From the cell containing the given text, extract its center point as [x, y] coordinate. 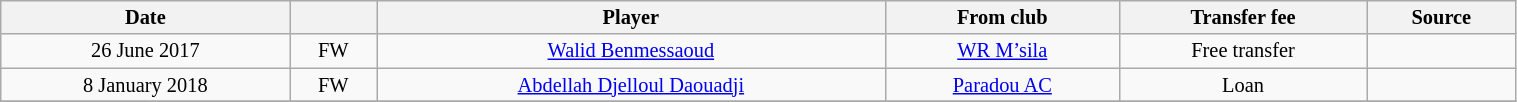
26 June 2017 [146, 51]
Loan [1242, 85]
Walid Benmessaoud [632, 51]
8 January 2018 [146, 85]
Paradou AC [1002, 85]
Player [632, 17]
Abdellah Djelloul Daouadji [632, 85]
From club [1002, 17]
WR M’sila [1002, 51]
Free transfer [1242, 51]
Transfer fee [1242, 17]
Source [1442, 17]
Date [146, 17]
